Output the (x, y) coordinate of the center of the cell containing the given text.  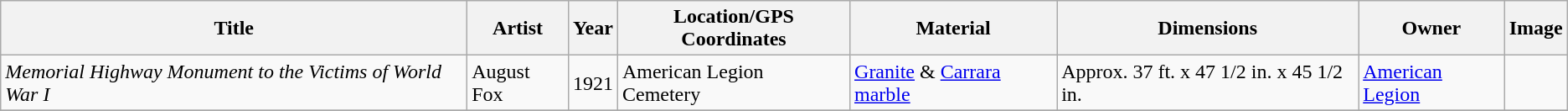
Granite & Carrara marble (953, 82)
American Legion (1431, 82)
August Fox (518, 82)
Approx. 37 ft. x 47 1/2 in. x 45 1/2 in. (1208, 82)
Memorial Highway Monument to the Victims of World War I (235, 82)
Image (1536, 29)
1921 (593, 82)
Owner (1431, 29)
Dimensions (1208, 29)
Year (593, 29)
American Legion Cemetery (734, 82)
Artist (518, 29)
Location/GPS Coordinates (734, 29)
Material (953, 29)
Title (235, 29)
